Pinpoint the cell where the given text exists, returning its (x, y) midpoint coordinate. 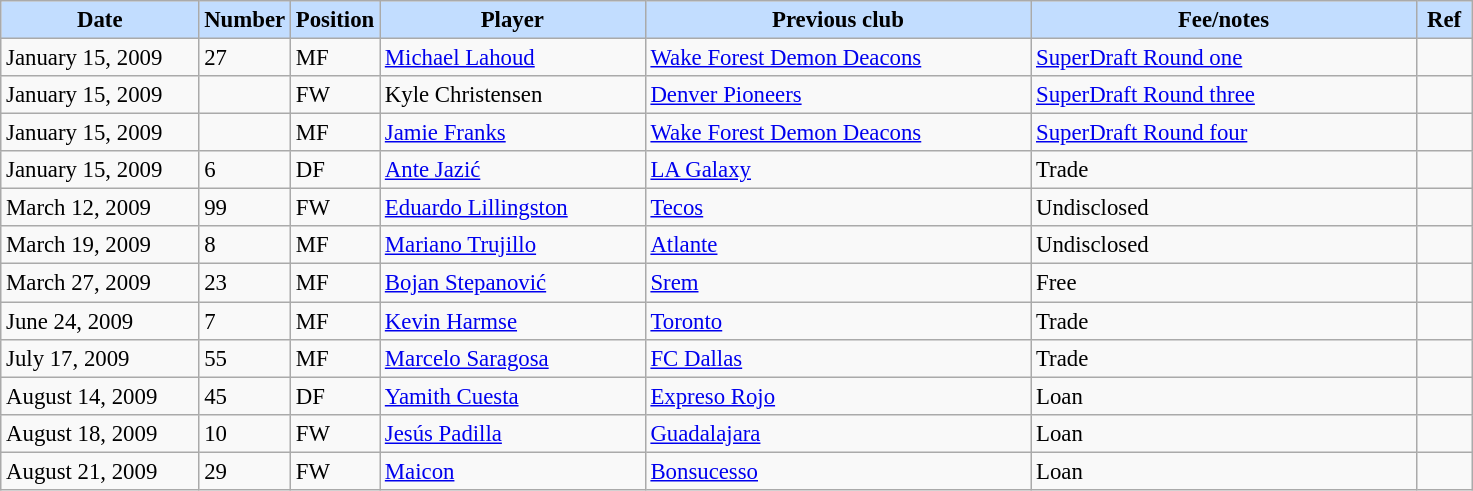
55 (245, 358)
March 19, 2009 (100, 245)
Number (245, 20)
SuperDraft Round three (1224, 95)
Bonsucesso (838, 471)
Yamith Cuesta (513, 396)
Guadalajara (838, 433)
August 18, 2009 (100, 433)
Expreso Rojo (838, 396)
6 (245, 170)
Kevin Harmse (513, 321)
Free (1224, 283)
Jesús Padilla (513, 433)
August 14, 2009 (100, 396)
Denver Pioneers (838, 95)
June 24, 2009 (100, 321)
Kyle Christensen (513, 95)
Previous club (838, 20)
SuperDraft Round one (1224, 58)
Srem (838, 283)
27 (245, 58)
March 27, 2009 (100, 283)
August 21, 2009 (100, 471)
LA Galaxy (838, 170)
7 (245, 321)
29 (245, 471)
Ante Jazić (513, 170)
23 (245, 283)
March 12, 2009 (100, 208)
Mariano Trujillo (513, 245)
45 (245, 396)
99 (245, 208)
10 (245, 433)
SuperDraft Round four (1224, 133)
Fee/notes (1224, 20)
Ref (1444, 20)
Player (513, 20)
Toronto (838, 321)
Atlante (838, 245)
Maicon (513, 471)
Position (334, 20)
Bojan Stepanović (513, 283)
July 17, 2009 (100, 358)
Michael Lahoud (513, 58)
FC Dallas (838, 358)
Jamie Franks (513, 133)
Date (100, 20)
8 (245, 245)
Tecos (838, 208)
Eduardo Lillingston (513, 208)
Marcelo Saragosa (513, 358)
